For the text-containing cell, return its midpoint in [x, y] coordinate format. 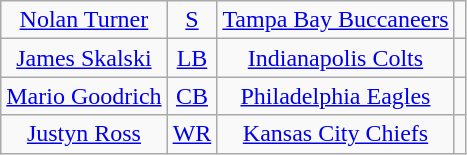
CB [192, 96]
Nolan Turner [84, 20]
Mario Goodrich [84, 96]
Indianapolis Colts [336, 58]
Philadelphia Eagles [336, 96]
LB [192, 58]
WR [192, 134]
S [192, 20]
Justyn Ross [84, 134]
Tampa Bay Buccaneers [336, 20]
Kansas City Chiefs [336, 134]
James Skalski [84, 58]
